For the text-containing cell, return its midpoint in (X, Y) coordinate format. 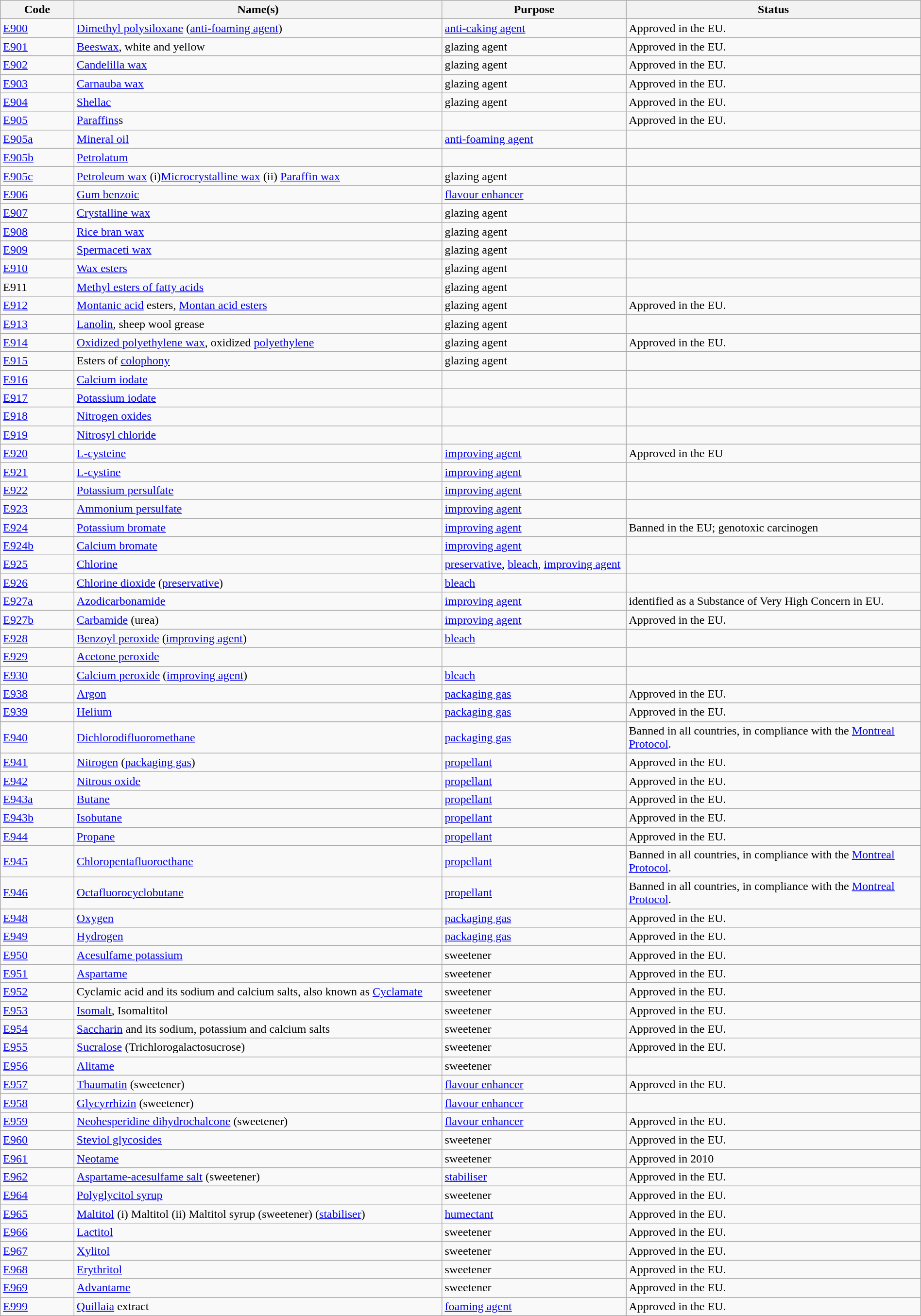
Glycyrrhizin (sweetener) (258, 1103)
Beeswax, white and yellow (258, 47)
E939 (37, 712)
E968 (37, 1269)
Methyl esters of fatty acids (258, 287)
E915 (37, 361)
Calcium bromate (258, 546)
E962 (37, 1177)
Potassium persulfate (258, 490)
Nitrous oxide (258, 781)
E938 (37, 694)
E965 (37, 1214)
Nitrosyl chloride (258, 435)
Approved in 2010 (773, 1159)
Calcium peroxide (improving agent) (258, 675)
E917 (37, 398)
Chlorine dioxide (preservative) (258, 583)
Name(s) (258, 10)
E921 (37, 472)
E909 (37, 250)
Aspartame-acesulfame salt (sweetener) (258, 1177)
E907 (37, 213)
Cyclamic acid and its sodium and calcium salts, also known as Cyclamate (258, 992)
Dimethyl polysiloxane (anti-foaming agent) (258, 28)
Calcium iodate (258, 379)
E945 (37, 862)
E946 (37, 893)
Hydrogen (258, 937)
Status (773, 10)
Lanolin, sheep wool grease (258, 324)
E949 (37, 937)
Gum benzoic (258, 194)
E960 (37, 1140)
E941 (37, 762)
E944 (37, 836)
Lactitol (258, 1232)
E924 (37, 527)
Butane (258, 799)
Neotame (258, 1159)
E969 (37, 1288)
Chloropentafluoroethane (258, 862)
E919 (37, 435)
E964 (37, 1196)
E955 (37, 1047)
E930 (37, 675)
E905b (37, 157)
E942 (37, 781)
E929 (37, 657)
E916 (37, 379)
E952 (37, 992)
Carbamide (urea) (258, 620)
E926 (37, 583)
Banned in the EU; genotoxic carcinogen (773, 527)
Ammonium persulfate (258, 509)
E948 (37, 918)
Advantame (258, 1288)
Sucralose (Trichlorogalactosucrose) (258, 1047)
E901 (37, 47)
E959 (37, 1121)
Thaumatin (sweetener) (258, 1084)
E918 (37, 416)
foaming agent (534, 1306)
anti-caking agent (534, 28)
Carnauba wax (258, 84)
E912 (37, 306)
E914 (37, 342)
Crystalline wax (258, 213)
E902 (37, 65)
E927b (37, 620)
E940 (37, 737)
Helium (258, 712)
L-cysteine (258, 453)
identified as a Substance of Very High Concern in EU. (773, 601)
E913 (37, 324)
Alitame (258, 1066)
E911 (37, 287)
Maltitol (i) Maltitol (ii) Maltitol syrup (sweetener) (stabiliser) (258, 1214)
anti-foaming agent (534, 139)
Spermaceti wax (258, 250)
Benzoyl peroxide (improving agent) (258, 638)
E905a (37, 139)
Potassium bromate (258, 527)
E903 (37, 84)
Isomalt, Isomaltitol (258, 1010)
Mineral oil (258, 139)
E924b (37, 546)
E925 (37, 564)
Neohesperidine dihydrochalcone (sweetener) (258, 1121)
Octafluorocyclobutane (258, 893)
E953 (37, 1010)
L-cystine (258, 472)
E950 (37, 955)
E956 (37, 1066)
Wax esters (258, 269)
E966 (37, 1232)
Acesulfame potassium (258, 955)
Esters of colophony (258, 361)
E910 (37, 269)
Petroleum wax (i)Microcrystalline wax (ii) Paraffin wax (258, 176)
Propane (258, 836)
E900 (37, 28)
Saccharin and its sodium, potassium and calcium salts (258, 1029)
E923 (37, 509)
E904 (37, 102)
Potassium iodate (258, 398)
E922 (37, 490)
Argon (258, 694)
E961 (37, 1159)
Montanic acid esters, Montan acid esters (258, 306)
E943a (37, 799)
Shellac (258, 102)
E958 (37, 1103)
Xylitol (258, 1251)
E905 (37, 120)
E920 (37, 453)
E951 (37, 974)
Candelilla wax (258, 65)
Nitrogen oxides (258, 416)
Aspartame (258, 974)
E928 (37, 638)
Azodicarbonamide (258, 601)
Steviol glycosides (258, 1140)
Purpose (534, 10)
Oxidized polyethylene wax, oxidized polyethylene (258, 342)
Isobutane (258, 818)
E999 (37, 1306)
Petrolatum (258, 157)
Approved in the EU (773, 453)
humectant (534, 1214)
E954 (37, 1029)
E967 (37, 1251)
E906 (37, 194)
Code (37, 10)
Acetone peroxide (258, 657)
Dichlorodifluoromethane (258, 737)
E943b (37, 818)
Quillaia extract (258, 1306)
Paraffinss (258, 120)
Nitrogen (packaging gas) (258, 762)
Oxygen (258, 918)
preservative, bleach, improving agent (534, 564)
stabiliser (534, 1177)
E957 (37, 1084)
Rice bran wax (258, 232)
E927a (37, 601)
Chlorine (258, 564)
E908 (37, 232)
Erythritol (258, 1269)
Polyglycitol syrup (258, 1196)
E905c (37, 176)
